Find where the given text appears and provide that cell's center as (x, y) coordinate. 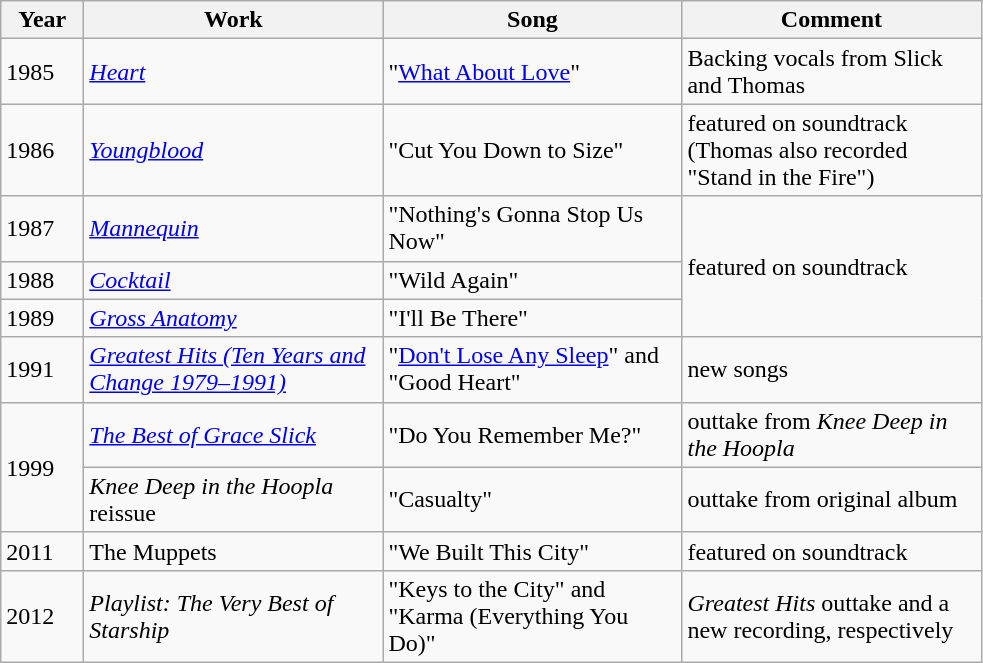
"I'll Be There" (532, 318)
1987 (42, 228)
1986 (42, 150)
outtake from original album (832, 500)
"Keys to the City" and "Karma (Everything You Do)" (532, 616)
"Don't Lose Any Sleep" and "Good Heart" (532, 370)
1988 (42, 280)
Comment (832, 20)
1991 (42, 370)
Knee Deep in the Hoopla reissue (234, 500)
"We Built This City" (532, 551)
The Best of Grace Slick (234, 434)
"Cut You Down to Size" (532, 150)
1985 (42, 72)
1999 (42, 467)
"Nothing's Gonna Stop Us Now" (532, 228)
featured on soundtrack (Thomas also recorded "Stand in the Fire") (832, 150)
Work (234, 20)
outtake from Knee Deep in the Hoopla (832, 434)
Gross Anatomy (234, 318)
2011 (42, 551)
new songs (832, 370)
Youngblood (234, 150)
The Muppets (234, 551)
Greatest Hits outtake and a new recording, respectively (832, 616)
Heart (234, 72)
Cocktail (234, 280)
Mannequin (234, 228)
Backing vocals from Slick and Thomas (832, 72)
Year (42, 20)
2012 (42, 616)
Greatest Hits (Ten Years and Change 1979–1991) (234, 370)
"Wild Again" (532, 280)
"What About Love" (532, 72)
1989 (42, 318)
"Casualty" (532, 500)
"Do You Remember Me?" (532, 434)
Song (532, 20)
Playlist: The Very Best of Starship (234, 616)
